Capture the cell that displays the provided text and extract its (X, Y) central coordinate. 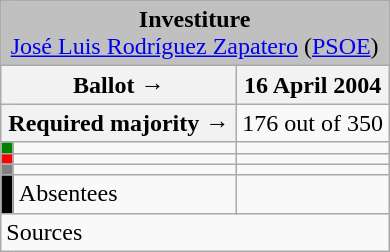
InvestitureJosé Luis Rodríguez Zapatero (PSOE) (195, 34)
Sources (195, 232)
Ballot → (119, 85)
176 out of 350 (313, 123)
Absentees (125, 194)
16 April 2004 (313, 85)
Required majority → (119, 123)
